Search for the cell housing the specified text and yield its (x, y) center coordinate. 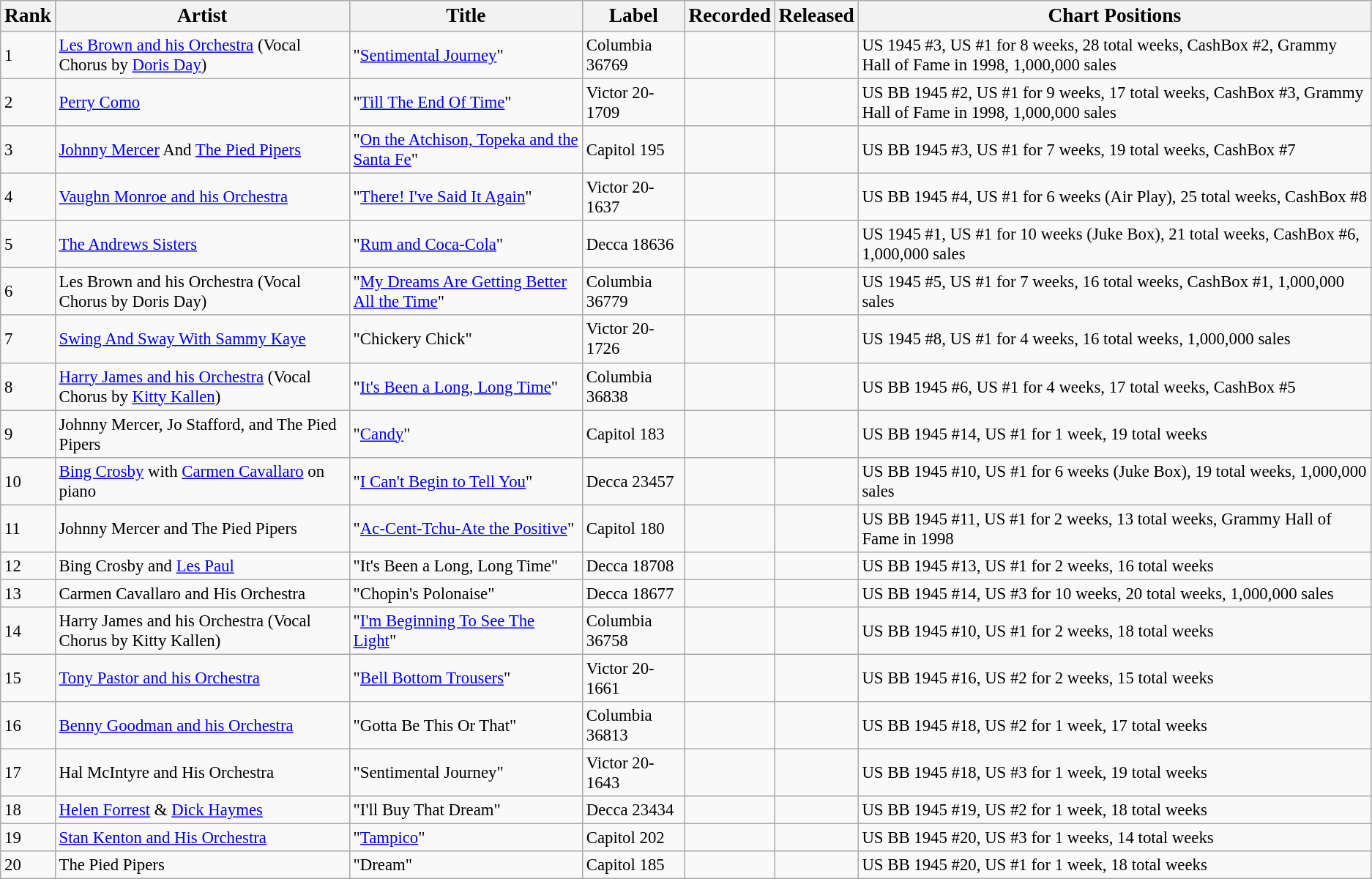
Decca 23457 (633, 481)
Columbia 36769 (633, 56)
19 (28, 838)
10 (28, 481)
Title (466, 16)
Victor 20-1637 (633, 198)
Bing Crosby with Carmen Cavallaro on piano (202, 481)
17 (28, 774)
Capitol 202 (633, 838)
Capitol 195 (633, 149)
18 (28, 810)
2 (28, 103)
Rank (28, 16)
Swing And Sway With Sammy Kaye (202, 340)
Columbia 36758 (633, 631)
Victor 20-1643 (633, 774)
"There! I've Said It Again" (466, 198)
11 (28, 529)
"Gotta Be This Or That" (466, 725)
"I'm Beginning To See The Light" (466, 631)
Stan Kenton and His Orchestra (202, 838)
Columbia 36838 (633, 387)
US BB 1945 #10, US #1 for 6 weeks (Juke Box), 19 total weeks, 1,000,000 sales (1114, 481)
"Ac-Cent-Tchu-Ate the Positive" (466, 529)
US BB 1945 #10, US #1 for 2 weeks, 18 total weeks (1114, 631)
Artist (202, 16)
US BB 1945 #3, US #1 for 7 weeks, 19 total weeks, CashBox #7 (1114, 149)
US BB 1945 #13, US #1 for 2 weeks, 16 total weeks (1114, 566)
US BB 1945 #14, US #1 for 1 week, 19 total weeks (1114, 434)
US BB 1945 #16, US #2 for 2 weeks, 15 total weeks (1114, 678)
US BB 1945 #18, US #3 for 1 week, 19 total weeks (1114, 774)
"Dream" (466, 865)
US BB 1945 #14, US #3 for 10 weeks, 20 total weeks, 1,000,000 sales (1114, 593)
Decca 23434 (633, 810)
US 1945 #1, US #1 for 10 weeks (Juke Box), 21 total weeks, CashBox #6, 1,000,000 sales (1114, 245)
20 (28, 865)
Bing Crosby and Les Paul (202, 566)
Helen Forrest & Dick Haymes (202, 810)
Victor 20-1661 (633, 678)
Decca 18677 (633, 593)
"Bell Bottom Trousers" (466, 678)
US 1945 #8, US #1 for 4 weeks, 16 total weeks, 1,000,000 sales (1114, 340)
Recorded (729, 16)
Label (633, 16)
3 (28, 149)
5 (28, 245)
Capitol 185 (633, 865)
4 (28, 198)
Tony Pastor and his Orchestra (202, 678)
8 (28, 387)
US 1945 #5, US #1 for 7 weeks, 16 total weeks, CashBox #1, 1,000,000 sales (1114, 292)
US BB 1945 #6, US #1 for 4 weeks, 17 total weeks, CashBox #5 (1114, 387)
6 (28, 292)
Capitol 180 (633, 529)
Released (816, 16)
Columbia 36779 (633, 292)
"Rum and Coca-Cola" (466, 245)
"On the Atchison, Topeka and the Santa Fe" (466, 149)
Johnny Mercer And The Pied Pipers (202, 149)
US BB 1945 #19, US #2 for 1 week, 18 total weeks (1114, 810)
"Tampico" (466, 838)
US BB 1945 #18, US #2 for 1 week, 17 total weeks (1114, 725)
14 (28, 631)
"I'll Buy That Dream" (466, 810)
15 (28, 678)
US BB 1945 #4, US #1 for 6 weeks (Air Play), 25 total weeks, CashBox #8 (1114, 198)
9 (28, 434)
US BB 1945 #2, US #1 for 9 weeks, 17 total weeks, CashBox #3, Grammy Hall of Fame in 1998, 1,000,000 sales (1114, 103)
Hal McIntyre and His Orchestra (202, 774)
Vaughn Monroe and his Orchestra (202, 198)
7 (28, 340)
Perry Como (202, 103)
The Andrews Sisters (202, 245)
Decca 18708 (633, 566)
"My Dreams Are Getting Better All the Time" (466, 292)
"Chickery Chick" (466, 340)
Chart Positions (1114, 16)
Columbia 36813 (633, 725)
The Pied Pipers (202, 865)
Johnny Mercer and The Pied Pipers (202, 529)
Carmen Cavallaro and His Orchestra (202, 593)
"Chopin's Polonaise" (466, 593)
16 (28, 725)
Victor 20-1726 (633, 340)
"Till The End Of Time" (466, 103)
US BB 1945 #20, US #3 for 1 weeks, 14 total weeks (1114, 838)
12 (28, 566)
1 (28, 56)
"I Can't Begin to Tell You" (466, 481)
Capitol 183 (633, 434)
Johnny Mercer, Jo Stafford, and The Pied Pipers (202, 434)
13 (28, 593)
Victor 20-1709 (633, 103)
US 1945 #3, US #1 for 8 weeks, 28 total weeks, CashBox #2, Grammy Hall of Fame in 1998, 1,000,000 sales (1114, 56)
"Candy" (466, 434)
Benny Goodman and his Orchestra (202, 725)
Decca 18636 (633, 245)
US BB 1945 #20, US #1 for 1 week, 18 total weeks (1114, 865)
US BB 1945 #11, US #1 for 2 weeks, 13 total weeks, Grammy Hall of Fame in 1998 (1114, 529)
